Scan for the cell matching the given text and deliver its (X, Y) coordinate at center. 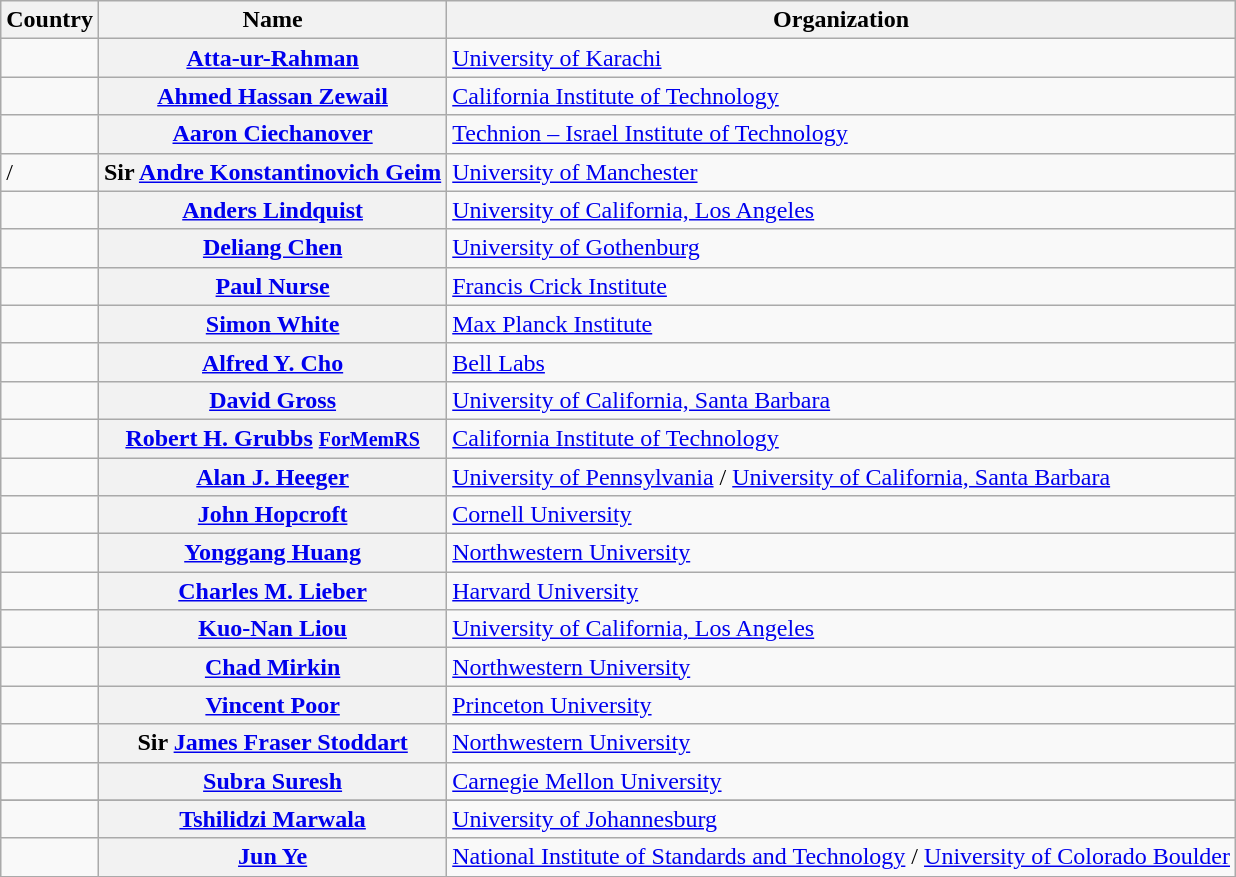
Atta-ur-Rahman (272, 58)
Anders Lindquist (272, 210)
National Institute of Standards and Technology / University of Colorado Boulder (842, 857)
University of Gothenburg (842, 248)
Chad Mirkin (272, 667)
Cornell University (842, 515)
University of Manchester (842, 172)
Sir Andre Konstantinovich Geim (272, 172)
/ (50, 172)
University of Karachi (842, 58)
Name (272, 20)
Max Planck Institute (842, 324)
Francis Crick Institute (842, 286)
Bell Labs (842, 362)
University of Pennsylvania / University of California, Santa Barbara (842, 477)
Carnegie Mellon University (842, 781)
Kuo-Nan Liou (272, 629)
Jun Ye (272, 857)
Tshilidzi Marwala (272, 819)
David Gross (272, 400)
Charles M. Lieber (272, 591)
Deliang Chen (272, 248)
Organization (842, 20)
Princeton University (842, 705)
University of California, Santa Barbara (842, 400)
University of Johannesburg (842, 819)
Vincent Poor (272, 705)
Simon White (272, 324)
Sir James Fraser Stoddart (272, 743)
Alan J. Heeger (272, 477)
Paul Nurse (272, 286)
Technion – Israel Institute of Technology (842, 134)
Subra Suresh (272, 781)
John Hopcroft (272, 515)
Harvard University (842, 591)
Country (50, 20)
Yonggang Huang (272, 553)
Ahmed Hassan Zewail (272, 96)
Alfred Y. Cho (272, 362)
Aaron Ciechanover (272, 134)
Robert H. Grubbs ForMemRS (272, 438)
